Provide the [x, y] coordinate of the cell's center where the given text is located.  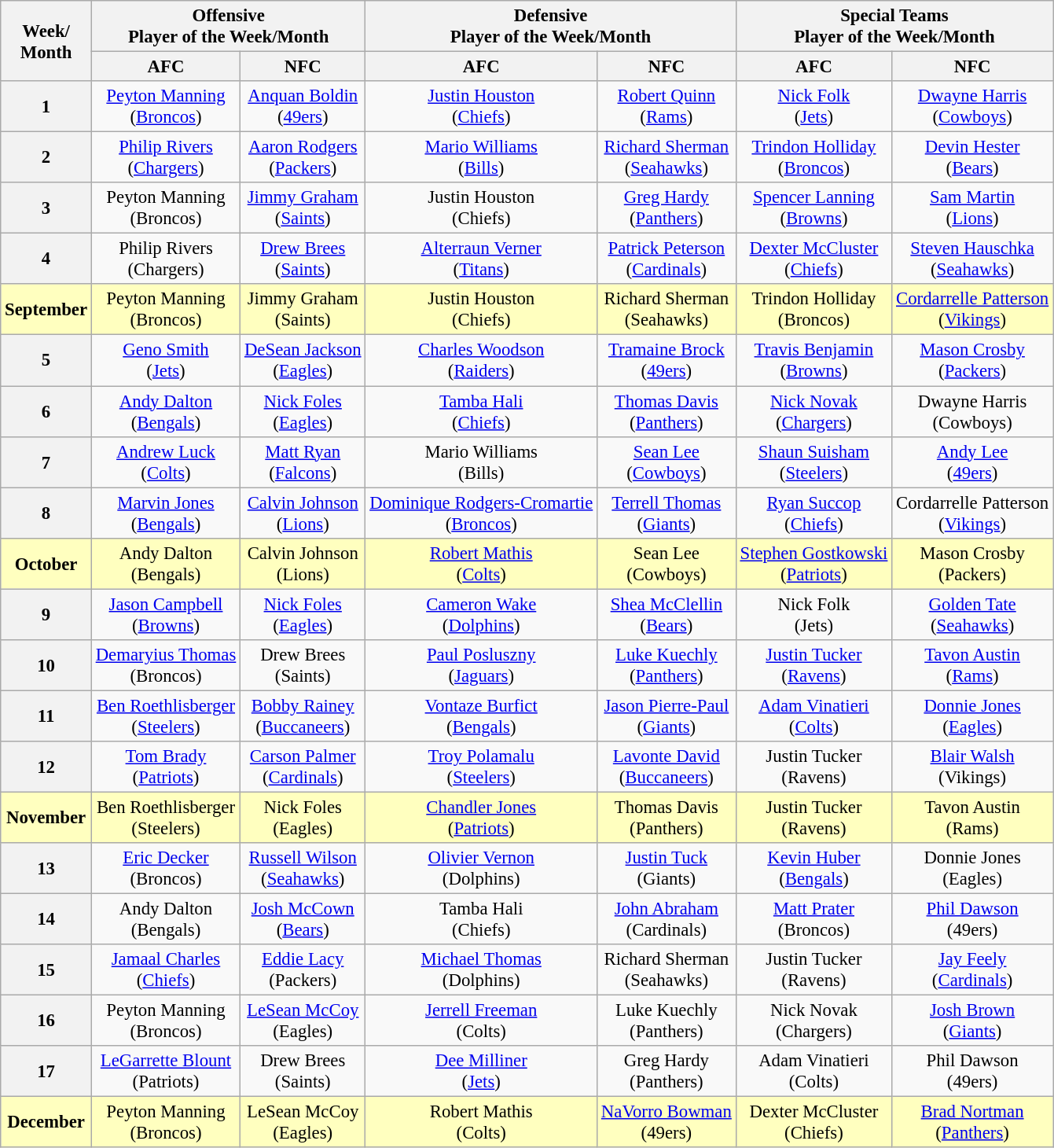
November [46, 818]
Dee Milliner(Jets) [481, 1071]
Matt Prater(Broncos) [814, 920]
December [46, 1123]
Bobby Rainey(Buccaneers) [303, 716]
Andy Lee(49ers) [973, 462]
Aaron Rodgers(Packers) [303, 157]
Geno Smith(Jets) [165, 360]
12 [46, 767]
Demaryius Thomas(Broncos) [165, 665]
DefensivePlayer of the Week/Month [550, 27]
17 [46, 1071]
Patrick Peterson(Cardinals) [667, 259]
Alterraun Verner(Titans) [481, 259]
Justin Tuck(Giants) [667, 868]
13 [46, 868]
Ryan Succop(Chiefs) [814, 513]
Jason Pierre-Paul(Giants) [667, 716]
Lavonte David(Buccaneers) [667, 767]
Paul Posluszny(Jaguars) [481, 665]
Anquan Boldin(49ers) [303, 107]
15 [46, 970]
Travis Benjamin(Browns) [814, 360]
4 [46, 259]
6 [46, 412]
Cameron Wake(Dolphins) [481, 615]
Robert Quinn(Rams) [667, 107]
Marvin Jones(Bengals) [165, 513]
Tom Brady(Patriots) [165, 767]
Olivier Vernon(Dolphins) [481, 868]
NaVorro Bowman(49ers) [667, 1123]
DeSean Jackson(Eagles) [303, 360]
Terrell Thomas(Giants) [667, 513]
9 [46, 615]
Blair Walsh(Vikings) [973, 767]
Steven Hauschka(Seahawks) [973, 259]
1 [46, 107]
3 [46, 208]
September [46, 310]
LeGarrette Blount(Patriots) [165, 1071]
16 [46, 1021]
Vontaze Burfict(Bengals) [481, 716]
Jason Campbell(Browns) [165, 615]
Calvin Johnson(Lions) [303, 513]
7 [46, 462]
Eddie Lacy(Packers) [303, 970]
Devin Hester(Bears) [973, 157]
Kevin Huber(Bengals) [814, 868]
5 [46, 360]
Jay Feely(Cardinals) [973, 970]
Brad Nortman(Panthers) [973, 1123]
John Abraham(Cardinals) [667, 920]
Shaun Suisham(Steelers) [814, 462]
10 [46, 665]
October [46, 563]
Russell Wilson(Seahawks) [303, 868]
Tramaine Brock(49ers) [667, 360]
Dominique Rodgers-Cromartie(Broncos) [481, 513]
Sam Martin(Lions) [973, 208]
8 [46, 513]
Michael Thomas(Dolphins) [481, 970]
Matt Ryan(Falcons) [303, 462]
2 [46, 157]
Chandler Jones(Patriots) [481, 818]
Andrew Luck(Colts) [165, 462]
Charles Woodson(Raiders) [481, 360]
Eric Decker(Broncos) [165, 868]
14 [46, 920]
Josh Brown(Giants) [973, 1021]
Stephen Gostkowski(Patriots) [814, 563]
Troy Polamalu(Steelers) [481, 767]
Week/Month [46, 41]
Shea McClellin(Bears) [667, 615]
Special TeamsPlayer of the Week/Month [894, 27]
Jerrell Freeman(Colts) [481, 1021]
Josh McCown(Bears) [303, 920]
OffensivePlayer of the Week/Month [228, 27]
Carson Palmer(Cardinals) [303, 767]
Jamaal Charles(Chiefs) [165, 970]
Spencer Lanning(Browns) [814, 208]
Calvin Johnson (Lions) [303, 563]
11 [46, 716]
Golden Tate(Seahawks) [973, 615]
